Search for the cell housing the specified text and yield its (x, y) center coordinate. 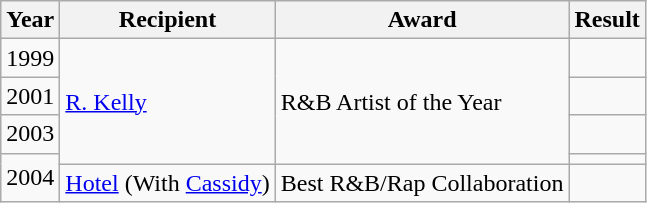
Hotel (With Cassidy) (168, 183)
Year (30, 20)
R. Kelly (168, 102)
Recipient (168, 20)
1999 (30, 58)
Award (422, 20)
R&B Artist of the Year (422, 102)
2001 (30, 96)
Best R&B/Rap Collaboration (422, 183)
2003 (30, 134)
Result (607, 20)
2004 (30, 178)
